Detect which cell encompasses the target text, then output its (x, y) center coordinate. 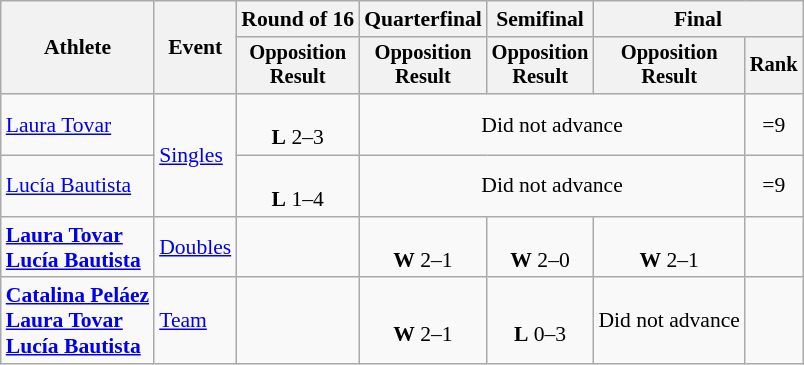
Rank (774, 66)
Laura TovarLucía Bautista (78, 248)
Final (698, 19)
Lucía Bautista (78, 186)
Singles (195, 155)
Event (195, 48)
Catalina PeláezLaura TovarLucía Bautista (78, 322)
Athlete (78, 48)
L 2–3 (298, 124)
Laura Tovar (78, 124)
W 2–0 (540, 248)
Quarterfinal (423, 19)
L 1–4 (298, 186)
L 0–3 (540, 322)
Round of 16 (298, 19)
Team (195, 322)
Semifinal (540, 19)
Doubles (195, 248)
